Capture the cell that displays the provided text and extract its (x, y) central coordinate. 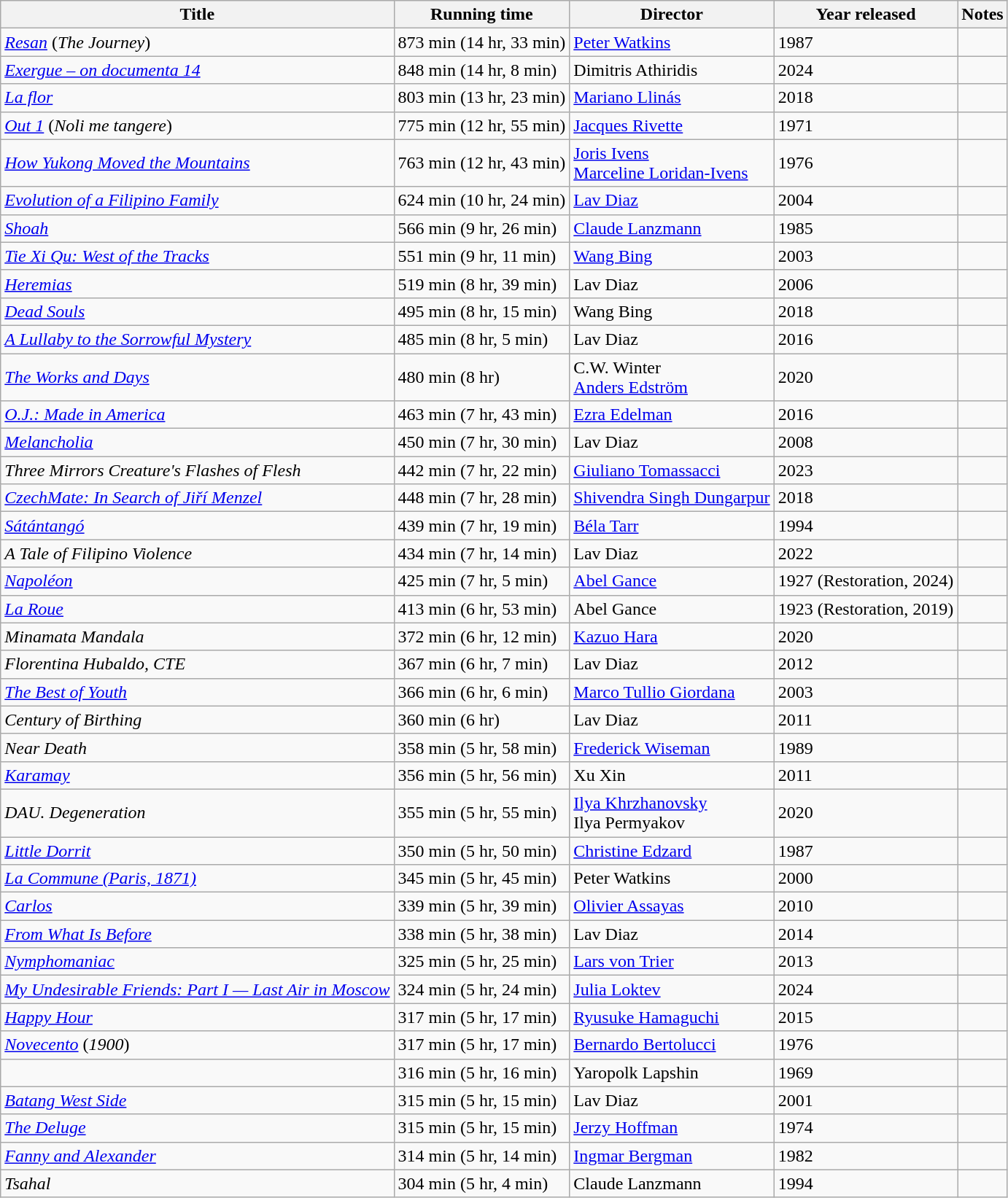
Ezra Edelman (672, 415)
Notes (982, 15)
Resan (The Journey) (197, 42)
2006 (866, 284)
551 min (9 hr, 11 min) (481, 256)
519 min (8 hr, 39 min) (481, 284)
CzechMate: In Search of Jiří Menzel (197, 498)
Karamay (197, 775)
450 min (7 hr, 30 min) (481, 443)
The Works and Days (197, 376)
Evolution of a Filipino Family (197, 201)
My Undesirable Friends: Part I — Last Air in Moscow (197, 989)
358 min (5 hr, 58 min) (481, 747)
439 min (7 hr, 19 min) (481, 526)
366 min (6 hr, 6 min) (481, 692)
448 min (7 hr, 28 min) (481, 498)
Joris IvensMarceline Loridan-Ivens (672, 163)
2001 (866, 1100)
304 min (5 hr, 4 min) (481, 1183)
Tsahal (197, 1183)
480 min (8 hr) (481, 376)
2013 (866, 962)
355 min (5 hr, 55 min) (481, 812)
Melancholia (197, 443)
345 min (5 hr, 45 min) (481, 879)
1923 (Restoration, 2019) (866, 609)
2012 (866, 664)
Bernardo Bertolucci (672, 1045)
413 min (6 hr, 53 min) (481, 609)
Shivendra Singh Dungarpur (672, 498)
Near Death (197, 747)
Novecento (1900) (197, 1045)
DAU. Degeneration (197, 812)
763 min (12 hr, 43 min) (481, 163)
The Deluge (197, 1128)
O.J.: Made in America (197, 415)
338 min (5 hr, 38 min) (481, 934)
Carlos (197, 906)
2010 (866, 906)
360 min (6 hr) (481, 720)
1974 (866, 1128)
1985 (866, 228)
Shoah (197, 228)
La Roue (197, 609)
367 min (6 hr, 7 min) (481, 664)
463 min (7 hr, 43 min) (481, 415)
Year released (866, 15)
Napoléon (197, 581)
324 min (5 hr, 24 min) (481, 989)
Dimitris Athiridis (672, 70)
2008 (866, 443)
Fanny and Alexander (197, 1156)
Christine Edzard (672, 851)
Happy Hour (197, 1017)
Mariano Llinás (672, 98)
Nymphomaniac (197, 962)
La Commune (Paris, 1871) (197, 879)
Batang West Side (197, 1100)
La flor (197, 98)
Florentina Hubaldo, CTE (197, 664)
Xu Xin (672, 775)
624 min (10 hr, 24 min) (481, 201)
A Tale of Filipino Violence (197, 553)
2022 (866, 553)
Frederick Wiseman (672, 747)
442 min (7 hr, 22 min) (481, 470)
Running time (481, 15)
Ryusuke Hamaguchi (672, 1017)
Yaropolk Lapshin (672, 1073)
Little Dorrit (197, 851)
1927 (Restoration, 2024) (866, 581)
356 min (5 hr, 56 min) (481, 775)
485 min (8 hr, 5 min) (481, 339)
566 min (9 hr, 26 min) (481, 228)
Olivier Assayas (672, 906)
314 min (5 hr, 14 min) (481, 1156)
2015 (866, 1017)
Sátántangó (197, 526)
C.W. WinterAnders Edström (672, 376)
2023 (866, 470)
The Best of Youth (197, 692)
Kazuo Hara (672, 637)
From What Is Before (197, 934)
Béla Tarr (672, 526)
803 min (13 hr, 23 min) (481, 98)
A Lullaby to the Sorrowful Mystery (197, 339)
Director (672, 15)
Heremias (197, 284)
339 min (5 hr, 39 min) (481, 906)
2004 (866, 201)
Century of Birthing (197, 720)
873 min (14 hr, 33 min) (481, 42)
Lars von Trier (672, 962)
Exergue – on documenta 14 (197, 70)
Dead Souls (197, 311)
Out 1 (Noli me tangere) (197, 125)
Minamata Mandala (197, 637)
1969 (866, 1073)
434 min (7 hr, 14 min) (481, 553)
2014 (866, 934)
Tie Xi Qu: West of the Tracks (197, 256)
1982 (866, 1156)
Giuliano Tomassacci (672, 470)
Ingmar Bergman (672, 1156)
316 min (5 hr, 16 min) (481, 1073)
Marco Tullio Giordana (672, 692)
425 min (7 hr, 5 min) (481, 581)
Title (197, 15)
350 min (5 hr, 50 min) (481, 851)
1971 (866, 125)
495 min (8 hr, 15 min) (481, 311)
How Yukong Moved the Mountains (197, 163)
1989 (866, 747)
775 min (12 hr, 55 min) (481, 125)
Jacques Rivette (672, 125)
Julia Loktev (672, 989)
Ilya KhrzhanovskyIlya Permyakov (672, 812)
372 min (6 hr, 12 min) (481, 637)
2000 (866, 879)
848 min (14 hr, 8 min) (481, 70)
Jerzy Hoffman (672, 1128)
Three Mirrors Creature's Flashes of Flesh (197, 470)
325 min (5 hr, 25 min) (481, 962)
